Identify which cell holds the provided text, then report its [X, Y] central coordinate. 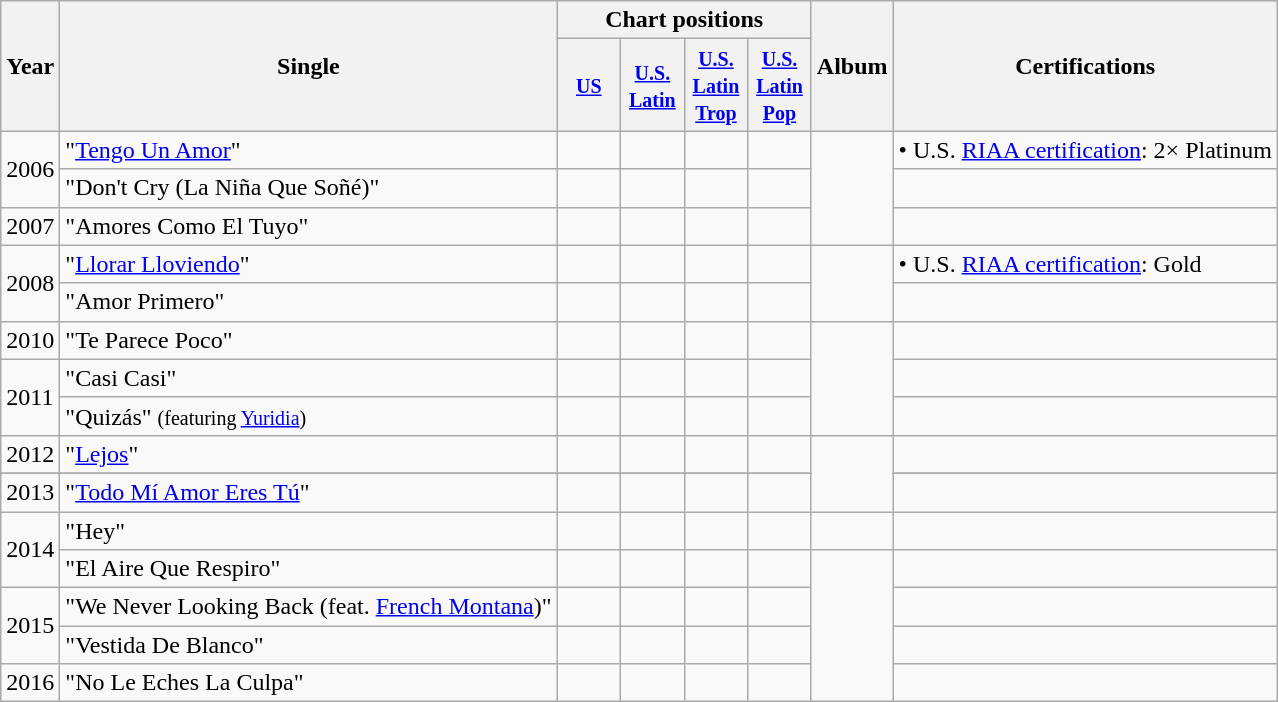
2006 [30, 169]
"Amor Primero" [308, 302]
2010 [30, 340]
"Te Parece Poco" [308, 340]
2012 [30, 454]
2013 [30, 492]
"Don't Cry (La Niña Que Soñé)" [308, 188]
"Todo Mí Amor Eres Tú" [308, 492]
2015 [30, 626]
"We Never Looking Back (feat. French Montana)" [308, 607]
US [589, 85]
2014 [30, 550]
• U.S. RIAA certification: 2× Platinum [1085, 150]
2008 [30, 283]
"El Aire Que Respiro" [308, 569]
"Casi Casi" [308, 378]
"Hey" [308, 531]
2016 [30, 683]
"Llorar Lloviendo" [308, 264]
"No Le Eches La Culpa" [308, 683]
"Vestida De Blanco" [308, 645]
U.S. Latin [653, 85]
Year [30, 66]
"Quizás" (featuring Yuridia) [308, 416]
Album [852, 66]
2007 [30, 226]
• U.S. RIAA certification: Gold [1085, 264]
Certifications [1085, 66]
Chart positions [684, 20]
U.S. Latin Pop [780, 85]
Single [308, 66]
"Amores Como El Tuyo" [308, 226]
U.S. Latin Trop [716, 85]
2011 [30, 397]
"Tengo Un Amor" [308, 150]
"Lejos" [308, 454]
